For the text-containing cell, return its midpoint in [X, Y] coordinate format. 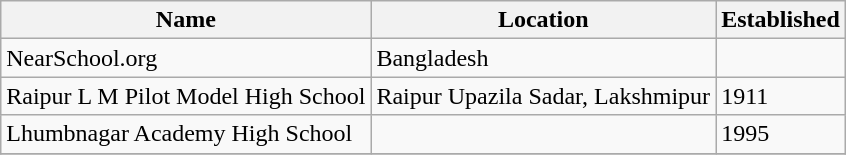
1995 [781, 134]
1911 [781, 96]
Established [781, 20]
Raipur L M Pilot Model High School [186, 96]
Name [186, 20]
Location [544, 20]
Raipur Upazila Sadar, Lakshmipur [544, 96]
Bangladesh [544, 58]
NearSchool.org [186, 58]
Lhumbnagar Academy High School [186, 134]
